Identify which cell holds the provided text, then report its (X, Y) central coordinate. 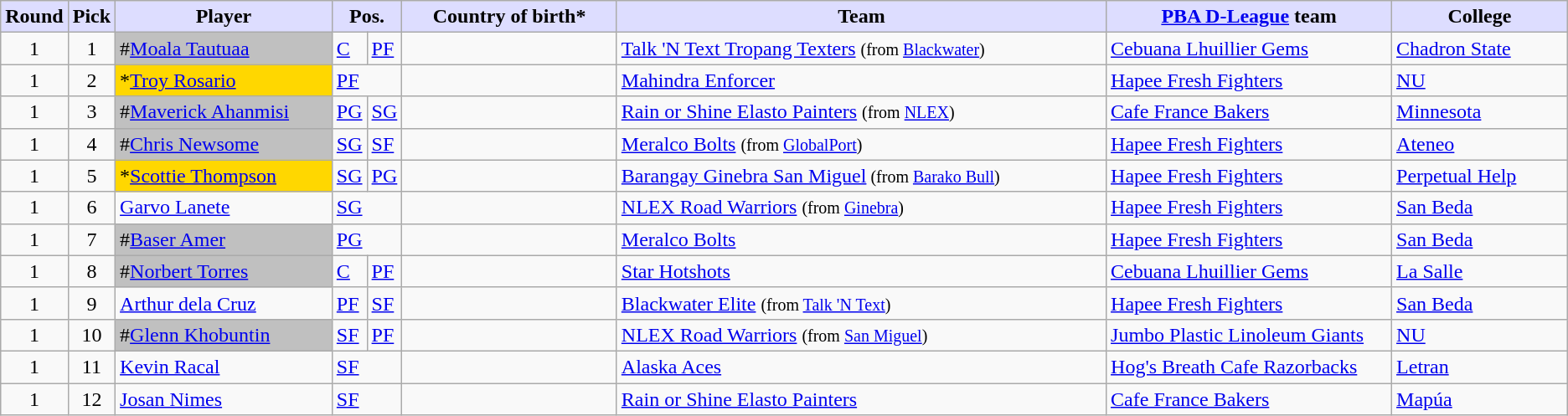
Pos. (367, 17)
*Troy Rosario (224, 80)
Round (34, 17)
#Chris Newsome (224, 144)
Meralco Bolts (from GlobalPort) (861, 144)
Chadron State (1480, 49)
Hog's Breath Cafe Razorbacks (1250, 367)
12 (91, 399)
5 (91, 176)
Mahindra Enforcer (861, 80)
Alaska Aces (861, 367)
Letran (1480, 367)
Team (861, 17)
6 (91, 208)
Perpetual Help (1480, 176)
#Maverick Ahanmisi (224, 112)
Star Hotshots (861, 271)
7 (91, 239)
Arthur dela Cruz (224, 303)
Pick (91, 17)
Garvo Lanete (224, 208)
NLEX Road Warriors (from San Miguel) (861, 335)
3 (91, 112)
*Scottie Thompson (224, 176)
11 (91, 367)
2 (91, 80)
#Moala Tautuaa (224, 49)
Player (224, 17)
#Glenn Khobuntin (224, 335)
Minnesota (1480, 112)
Blackwater Elite (from Talk 'N Text) (861, 303)
Rain or Shine Elasto Painters (from NLEX) (861, 112)
Jumbo Plastic Linoleum Giants (1250, 335)
4 (91, 144)
8 (91, 271)
Meralco Bolts (861, 239)
9 (91, 303)
PBA D-League team (1250, 17)
#Norbert Torres (224, 271)
Ateneo (1480, 144)
#Baser Amer (224, 239)
Josan Nimes (224, 399)
Barangay Ginebra San Miguel (from Barako Bull) (861, 176)
La Salle (1480, 271)
Talk 'N Text Tropang Texters (from Blackwater) (861, 49)
NLEX Road Warriors (from Ginebra) (861, 208)
Country of birth* (509, 17)
Mapúa (1480, 399)
10 (91, 335)
College (1480, 17)
Kevin Racal (224, 367)
Rain or Shine Elasto Painters (861, 399)
